For the text-containing cell, return its midpoint in [x, y] coordinate format. 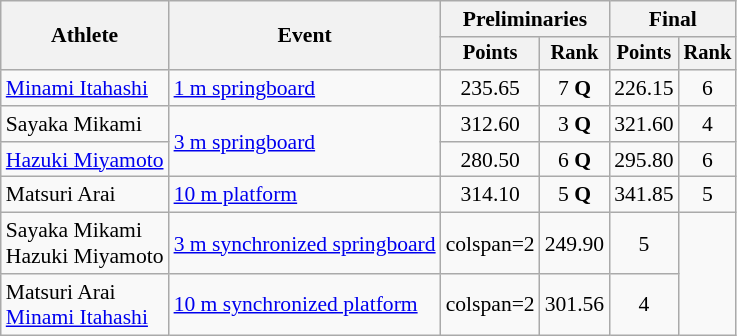
Event [305, 36]
6 Q [574, 160]
Hazuki Miyamoto [85, 160]
7 Q [574, 88]
Final [672, 19]
341.85 [644, 195]
295.80 [644, 160]
3 m springboard [305, 142]
321.60 [644, 124]
226.15 [644, 88]
1 m springboard [305, 88]
301.56 [574, 304]
Athlete [85, 36]
Matsuri Arai [85, 195]
Preliminaries [526, 19]
280.50 [490, 160]
Minami Itahashi [85, 88]
314.10 [490, 195]
312.60 [490, 124]
10 m platform [305, 195]
Matsuri AraiMinami Itahashi [85, 304]
5 Q [574, 195]
235.65 [490, 88]
10 m synchronized platform [305, 304]
Sayaka MikamiHazuki Miyamoto [85, 244]
Sayaka Mikami [85, 124]
3 m synchronized springboard [305, 244]
3 Q [574, 124]
249.90 [574, 244]
